Return the [x, y] coordinate for the center point of the cell that contains the specified text.  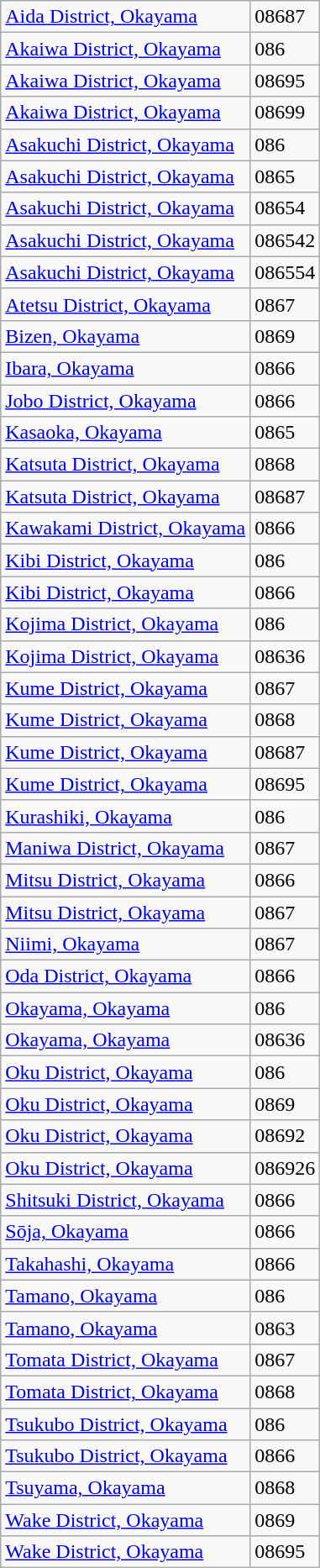
086926 [286, 1168]
Atetsu District, Okayama [126, 304]
Kasaoka, Okayama [126, 433]
Niimi, Okayama [126, 944]
Shitsuki District, Okayama [126, 1200]
Sōja, Okayama [126, 1232]
Maniwa District, Okayama [126, 848]
08654 [286, 208]
Oda District, Okayama [126, 976]
0863 [286, 1328]
Ibara, Okayama [126, 368]
Aida District, Okayama [126, 17]
Bizen, Okayama [126, 336]
086554 [286, 272]
Kurashiki, Okayama [126, 816]
086542 [286, 240]
Kawakami District, Okayama [126, 529]
Tsuyama, Okayama [126, 1488]
Jobo District, Okayama [126, 401]
Takahashi, Okayama [126, 1264]
08699 [286, 113]
08692 [286, 1136]
